Identify which cell holds the provided text, then report its [X, Y] central coordinate. 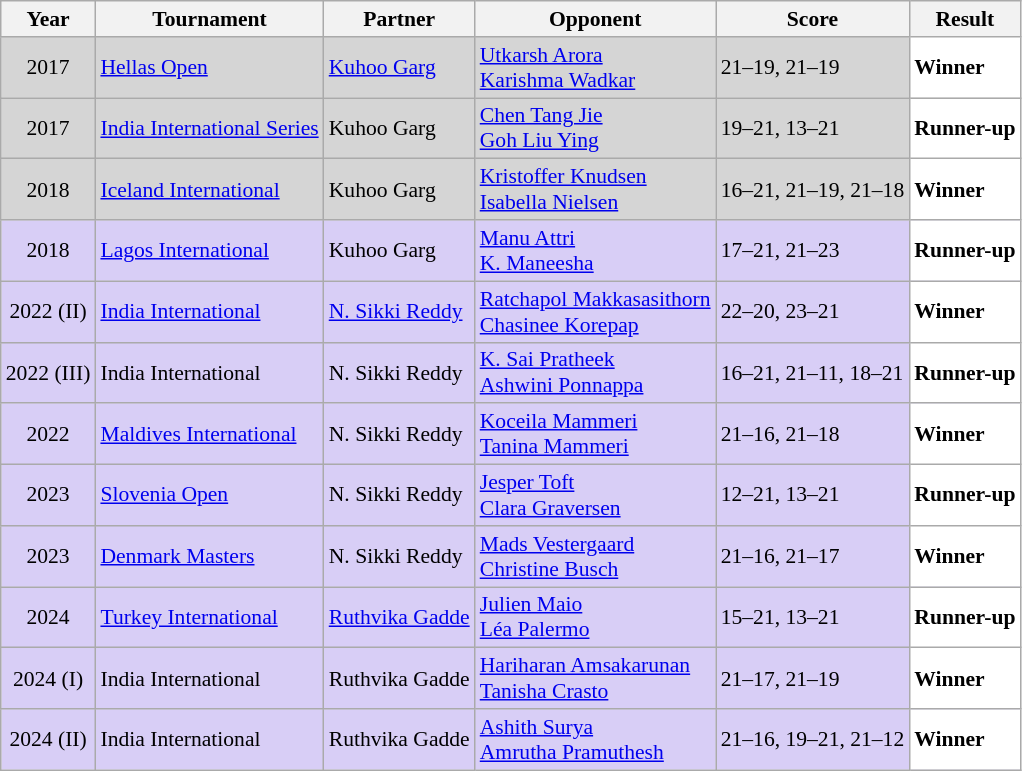
Lagos International [209, 250]
Manu Attri K. Maneesha [596, 250]
2022 (III) [48, 372]
Partner [400, 19]
Turkey International [209, 618]
2022 (II) [48, 312]
Ashith Surya Amrutha Pramuthesh [596, 740]
16–21, 21–11, 18–21 [813, 372]
Denmark Masters [209, 556]
Kristoffer Knudsen Isabella Nielsen [596, 190]
Mads Vestergaard Christine Busch [596, 556]
Slovenia Open [209, 496]
12–21, 13–21 [813, 496]
2024 (I) [48, 678]
21–16, 21–17 [813, 556]
K. Sai Pratheek Ashwini Ponnappa [596, 372]
22–20, 23–21 [813, 312]
Hellas Open [209, 68]
Year [48, 19]
Hariharan Amsakarunan Tanisha Crasto [596, 678]
Koceila Mammeri Tanina Mammeri [596, 434]
Ratchapol Makkasasithorn Chasinee Korepap [596, 312]
Opponent [596, 19]
21–19, 21–19 [813, 68]
19–21, 13–21 [813, 128]
Utkarsh Arora Karishma Wadkar [596, 68]
21–16, 21–18 [813, 434]
15–21, 13–21 [813, 618]
16–21, 21–19, 21–18 [813, 190]
Result [964, 19]
Maldives International [209, 434]
India International Series [209, 128]
21–17, 21–19 [813, 678]
Score [813, 19]
Julien Maio Léa Palermo [596, 618]
Tournament [209, 19]
Iceland International [209, 190]
2024 (II) [48, 740]
Chen Tang Jie Goh Liu Ying [596, 128]
17–21, 21–23 [813, 250]
2024 [48, 618]
21–16, 19–21, 21–12 [813, 740]
Jesper Toft Clara Graversen [596, 496]
2022 [48, 434]
